Return the [x, y] coordinate for the center point of the cell that contains the specified text.  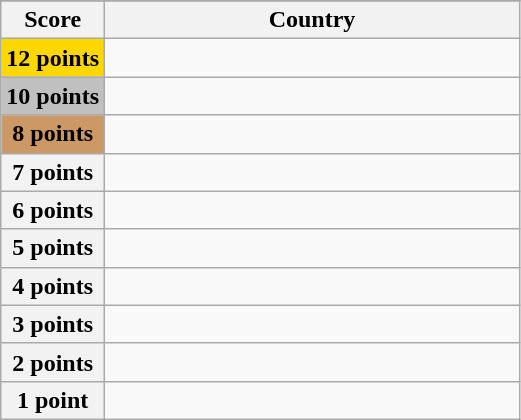
4 points [53, 286]
12 points [53, 58]
3 points [53, 324]
7 points [53, 172]
8 points [53, 134]
5 points [53, 248]
6 points [53, 210]
Country [312, 20]
Score [53, 20]
1 point [53, 400]
10 points [53, 96]
2 points [53, 362]
